Determine the [X, Y] coordinate at the center of the cell enclosing the given text.  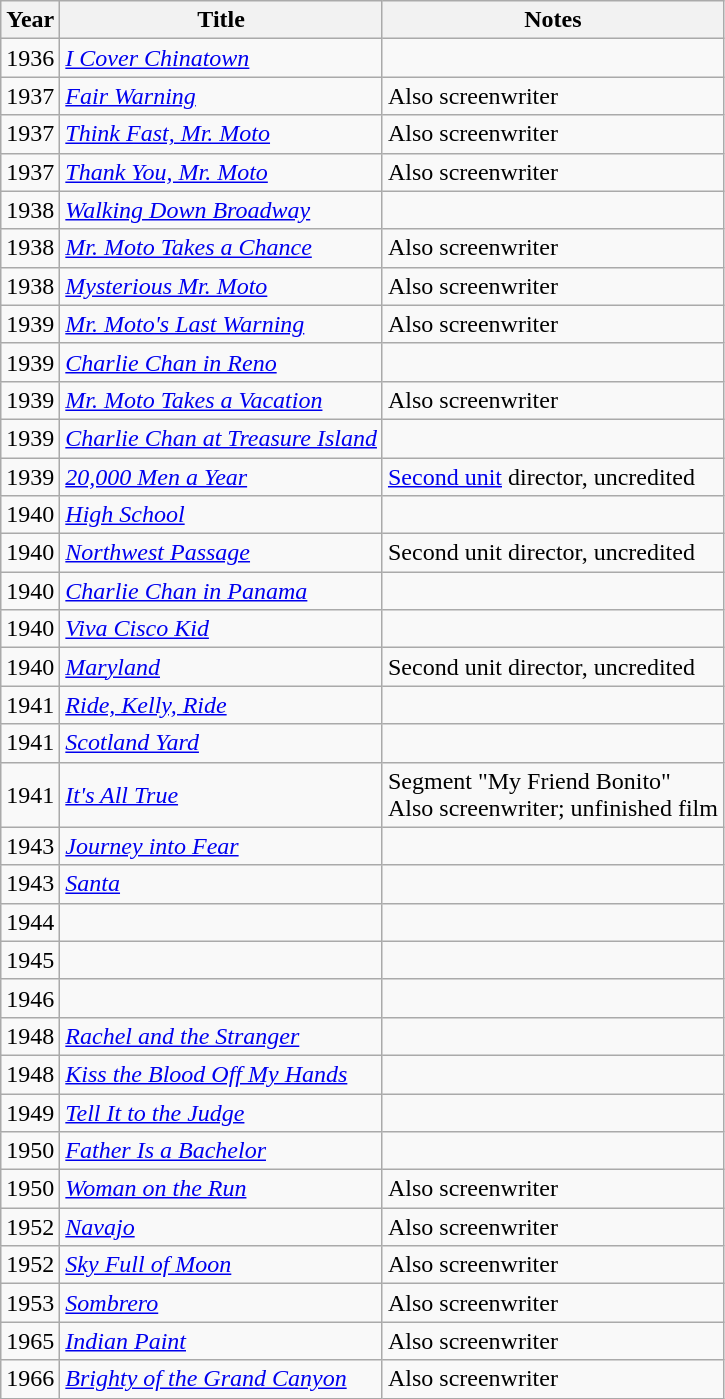
Father Is a Bachelor [222, 1151]
Sombrero [222, 1303]
Sky Full of Moon [222, 1265]
Title [222, 20]
Walking Down Broadway [222, 210]
Mr. Moto Takes a Vacation [222, 400]
Viva Cisco Kid [222, 629]
Navajo [222, 1227]
Maryland [222, 667]
Charlie Chan in Panama [222, 591]
Scotland Yard [222, 743]
Charlie Chan in Reno [222, 362]
1965 [30, 1341]
Think Fast, Mr. Moto [222, 134]
Mr. Moto's Last Warning [222, 324]
It's All True [222, 794]
1953 [30, 1303]
Rachel and the Stranger [222, 1036]
Ride, Kelly, Ride [222, 705]
Year [30, 20]
Indian Paint [222, 1341]
Kiss the Blood Off My Hands [222, 1074]
1946 [30, 998]
Woman on the Run [222, 1189]
Journey into Fear [222, 846]
Notes [552, 20]
Brighty of the Grand Canyon [222, 1379]
I Cover Chinatown [222, 58]
Mr. Moto Takes a Chance [222, 248]
Thank You, Mr. Moto [222, 172]
Segment "My Friend Bonito"Also screenwriter; unfinished film [552, 794]
20,000 Men a Year [222, 477]
Santa [222, 884]
1945 [30, 960]
1944 [30, 922]
Fair Warning [222, 96]
Charlie Chan at Treasure Island [222, 438]
High School [222, 515]
1936 [30, 58]
1949 [30, 1113]
Mysterious Mr. Moto [222, 286]
Northwest Passage [222, 553]
Tell It to the Judge [222, 1113]
1966 [30, 1379]
